Scan for the cell matching the given text and deliver its [X, Y] coordinate at center. 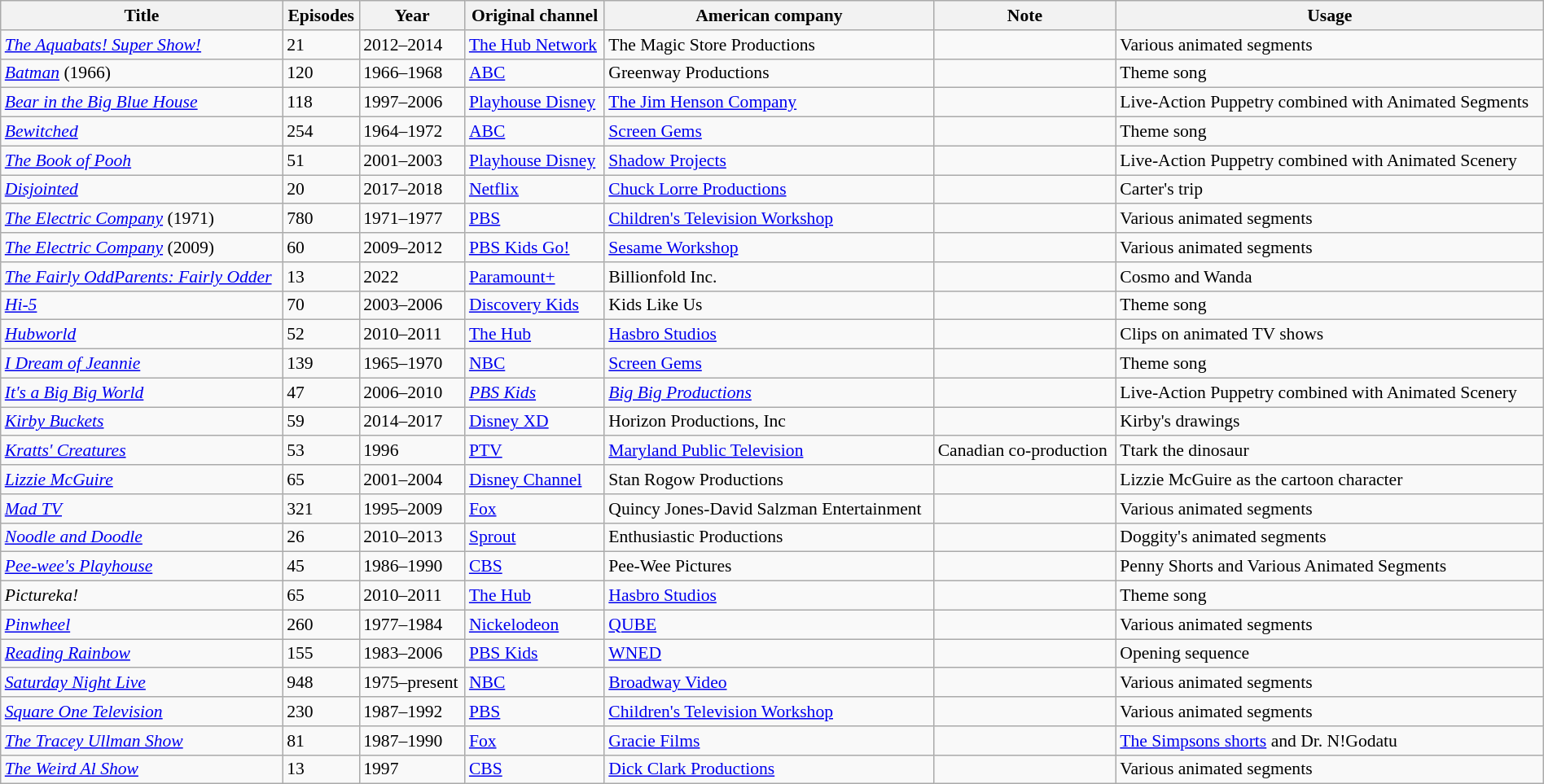
1996 [412, 451]
The Electric Company (1971) [142, 219]
2003–2006 [412, 305]
1995–2009 [412, 509]
PBS Kids Go! [534, 247]
Enthusiastic Productions [769, 537]
Disney XD [534, 422]
The Aquabats! Super Show! [142, 45]
1964–1972 [412, 132]
Disjointed [142, 190]
Lizzie McGuire [142, 480]
Gracie Films [769, 741]
Hubworld [142, 335]
2010–2013 [412, 537]
59 [321, 422]
The Fairly OddParents: Fairly Odder [142, 277]
1997–2006 [412, 103]
51 [321, 160]
Billionfold Inc. [769, 277]
Quincy Jones-David Salzman Entertainment [769, 509]
American company [769, 15]
Greenway Productions [769, 73]
Episodes [321, 15]
Kirby Buckets [142, 422]
Pee-Wee Pictures [769, 567]
I Dream of Jeannie [142, 364]
Hi-5 [142, 305]
The Simpsons shorts and Dr. N!Godatu [1329, 741]
81 [321, 741]
The Tracey Ullman Show [142, 741]
20 [321, 190]
Stan Rogow Productions [769, 480]
The Electric Company (2009) [142, 247]
26 [321, 537]
Original channel [534, 15]
2014–2017 [412, 422]
321 [321, 509]
The Magic Store Productions [769, 45]
Big Big Productions [769, 392]
1965–1970 [412, 364]
Year [412, 15]
1987–1990 [412, 741]
1975–present [412, 683]
Shadow Projects [769, 160]
Reading Rainbow [142, 654]
The Weird Al Show [142, 769]
Nickelodeon [534, 624]
Usage [1329, 15]
The Hub Network [534, 45]
1997 [412, 769]
47 [321, 392]
2001–2003 [412, 160]
1977–1984 [412, 624]
Opening sequence [1329, 654]
1966–1968 [412, 73]
120 [321, 73]
Pinwheel [142, 624]
21 [321, 45]
Paramount+ [534, 277]
The Jim Henson Company [769, 103]
2022 [412, 277]
Kirby's drawings [1329, 422]
Square One Television [142, 712]
2009–2012 [412, 247]
45 [321, 567]
Saturday Night Live [142, 683]
2012–2014 [412, 45]
Ttark the dinosaur [1329, 451]
Mad TV [142, 509]
Cosmo and Wanda [1329, 277]
2017–2018 [412, 190]
52 [321, 335]
254 [321, 132]
WNED [769, 654]
2001–2004 [412, 480]
118 [321, 103]
Bear in the Big Blue House [142, 103]
Lizzie McGuire as the cartoon character [1329, 480]
948 [321, 683]
Sprout [534, 537]
260 [321, 624]
60 [321, 247]
It's a Big Big World [142, 392]
155 [321, 654]
230 [321, 712]
Carter's trip [1329, 190]
Kratts' Creatures [142, 451]
1987–1992 [412, 712]
Clips on animated TV shows [1329, 335]
2006–2010 [412, 392]
Note [1025, 15]
Sesame Workshop [769, 247]
780 [321, 219]
Penny Shorts and Various Animated Segments [1329, 567]
Maryland Public Television [769, 451]
53 [321, 451]
70 [321, 305]
Noodle and Doodle [142, 537]
QUBE [769, 624]
Discovery Kids [534, 305]
1986–1990 [412, 567]
1983–2006 [412, 654]
Canadian co-production [1025, 451]
139 [321, 364]
Batman (1966) [142, 73]
Pee-wee's Playhouse [142, 567]
Dick Clark Productions [769, 769]
Netflix [534, 190]
Kids Like Us [769, 305]
Horizon Productions, Inc [769, 422]
1971–1977 [412, 219]
Title [142, 15]
The Book of Pooh [142, 160]
Broadway Video [769, 683]
PTV [534, 451]
Live-Action Puppetry combined with Animated Segments [1329, 103]
Pictureka! [142, 596]
Doggity's animated segments [1329, 537]
Disney Channel [534, 480]
Bewitched [142, 132]
Chuck Lorre Productions [769, 190]
